Determine the (X, Y) coordinate at the center of the cell enclosing the given text.  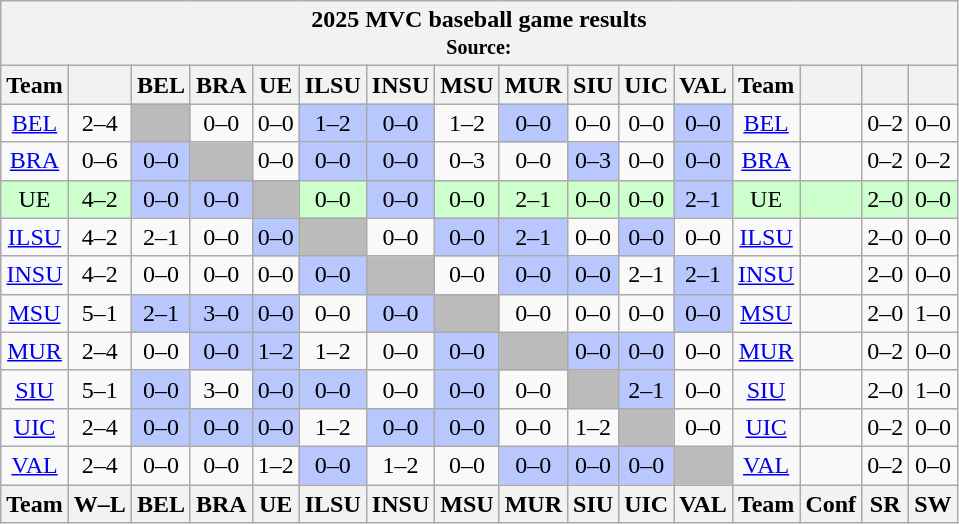
0–6 (100, 161)
SW (933, 503)
SR (886, 503)
2025 MVC baseball game resultsSource: (479, 34)
W–L (100, 503)
Conf (831, 503)
